For the text-containing cell, return its midpoint in (X, Y) coordinate format. 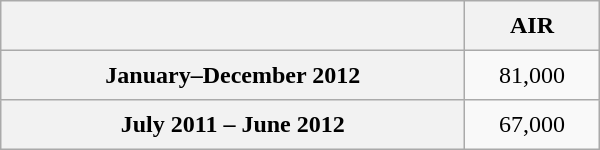
67,000 (532, 125)
January–December 2012 (233, 75)
July 2011 – June 2012 (233, 125)
81,000 (532, 75)
AIR (532, 26)
